Scan for the cell matching the given text and deliver its [X, Y] coordinate at center. 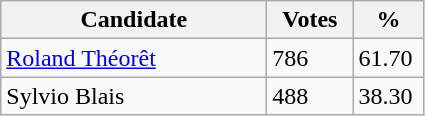
% [388, 20]
38.30 [388, 96]
488 [310, 96]
Sylvio Blais [134, 96]
Roland Théorêt [134, 58]
61.70 [388, 58]
786 [310, 58]
Votes [310, 20]
Candidate [134, 20]
